For the text-containing cell, return its midpoint in (X, Y) coordinate format. 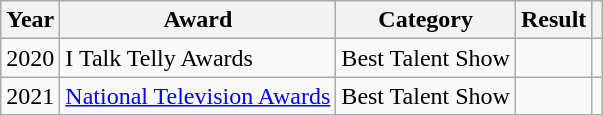
2020 (30, 58)
2021 (30, 96)
I Talk Telly Awards (198, 58)
National Television Awards (198, 96)
Year (30, 20)
Award (198, 20)
Category (426, 20)
Result (553, 20)
